Determine the [X, Y] coordinate at the center of the cell enclosing the given text.  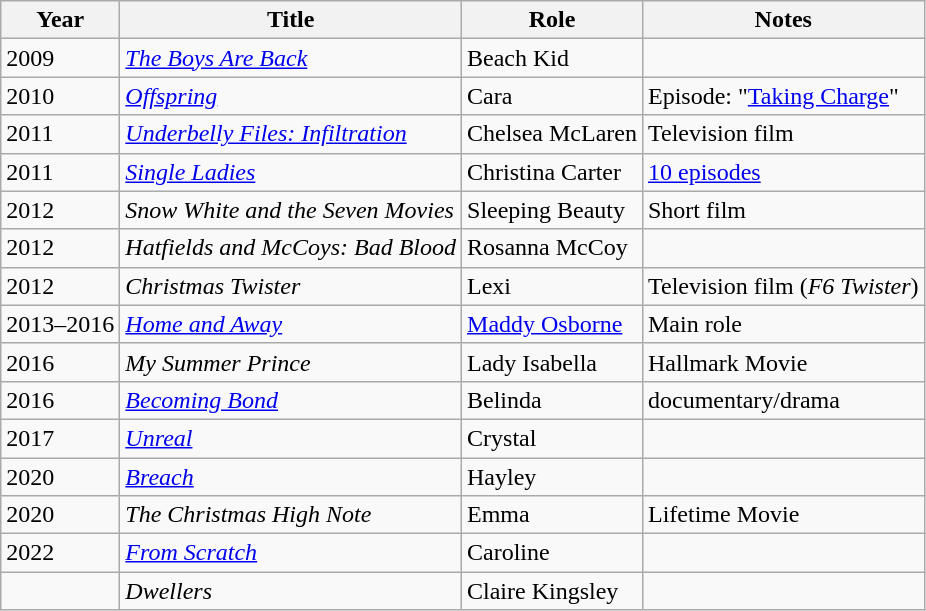
Claire Kingsley [552, 591]
My Summer Prince [291, 362]
Sleeping Beauty [552, 210]
Underbelly Files: Infiltration [291, 134]
Crystal [552, 438]
Becoming Bond [291, 400]
Christina Carter [552, 172]
Emma [552, 515]
Notes [783, 20]
Belinda [552, 400]
Beach Kid [552, 58]
Hatfields and McCoys: Bad Blood [291, 248]
Main role [783, 324]
Dwellers [291, 591]
Television film [783, 134]
Breach [291, 477]
Year [60, 20]
Christmas Twister [291, 286]
Unreal [291, 438]
The Christmas High Note [291, 515]
Hallmark Movie [783, 362]
Lifetime Movie [783, 515]
2017 [60, 438]
Chelsea McLaren [552, 134]
2010 [60, 96]
Episode: "Taking Charge" [783, 96]
Home and Away [291, 324]
The Boys Are Back [291, 58]
Offspring [291, 96]
10 episodes [783, 172]
2009 [60, 58]
documentary/drama [783, 400]
Rosanna McCoy [552, 248]
Snow White and the Seven Movies [291, 210]
Role [552, 20]
Lexi [552, 286]
From Scratch [291, 553]
Cara [552, 96]
Hayley [552, 477]
Single Ladies [291, 172]
2013–2016 [60, 324]
Caroline [552, 553]
Lady Isabella [552, 362]
Maddy Osborne [552, 324]
Short film [783, 210]
Title [291, 20]
Television film (F6 Twister) [783, 286]
2022 [60, 553]
